Detect which cell encompasses the target text, then output its (X, Y) center coordinate. 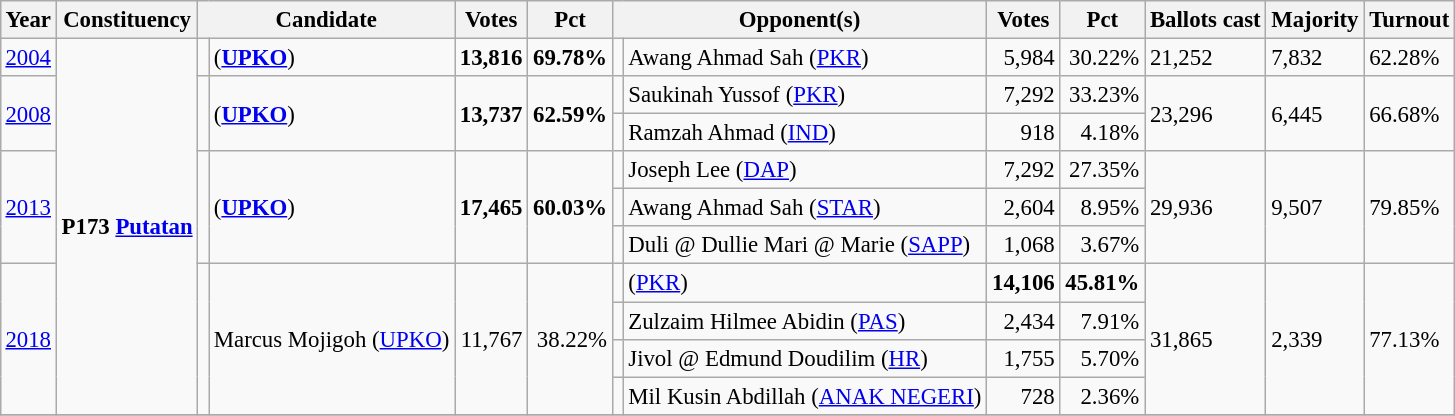
13,816 (492, 57)
Majority (1315, 20)
29,936 (1206, 208)
6,445 (1315, 114)
60.03% (570, 208)
9,507 (1315, 208)
Opponent(s) (799, 20)
3.67% (1102, 245)
2004 (28, 57)
P173 Putatan (127, 226)
(PKR) (805, 283)
33.23% (1102, 95)
Ramzah Ahmad (IND) (805, 133)
21,252 (1206, 57)
7.91% (1102, 321)
5,984 (1024, 57)
2,434 (1024, 321)
Mil Kusin Abdillah (ANAK NEGERI) (805, 396)
2008 (28, 114)
Year (28, 20)
Awang Ahmad Sah (STAR) (805, 208)
Jivol @ Edmund Doudilim (HR) (805, 358)
79.85% (1410, 208)
17,465 (492, 208)
45.81% (1102, 283)
2013 (28, 208)
69.78% (570, 57)
918 (1024, 133)
Marcus Mojigoh (UPKO) (331, 339)
Zulzaim Hilmee Abidin (PAS) (805, 321)
30.22% (1102, 57)
62.28% (1410, 57)
8.95% (1102, 208)
13,737 (492, 114)
23,296 (1206, 114)
Joseph Lee (DAP) (805, 170)
4.18% (1102, 133)
11,767 (492, 339)
2.36% (1102, 396)
62.59% (570, 114)
2,604 (1024, 208)
Duli @ Dullie Mari @ Marie (SAPP) (805, 245)
7,832 (1315, 57)
Awang Ahmad Sah (PKR) (805, 57)
Turnout (1410, 20)
66.68% (1410, 114)
27.35% (1102, 170)
14,106 (1024, 283)
Constituency (127, 20)
Ballots cast (1206, 20)
2018 (28, 339)
Candidate (326, 20)
38.22% (570, 339)
2,339 (1315, 339)
77.13% (1410, 339)
1,068 (1024, 245)
728 (1024, 396)
31,865 (1206, 339)
1,755 (1024, 358)
5.70% (1102, 358)
Saukinah Yussof (PKR) (805, 95)
